Capture the cell that displays the provided text and extract its (X, Y) central coordinate. 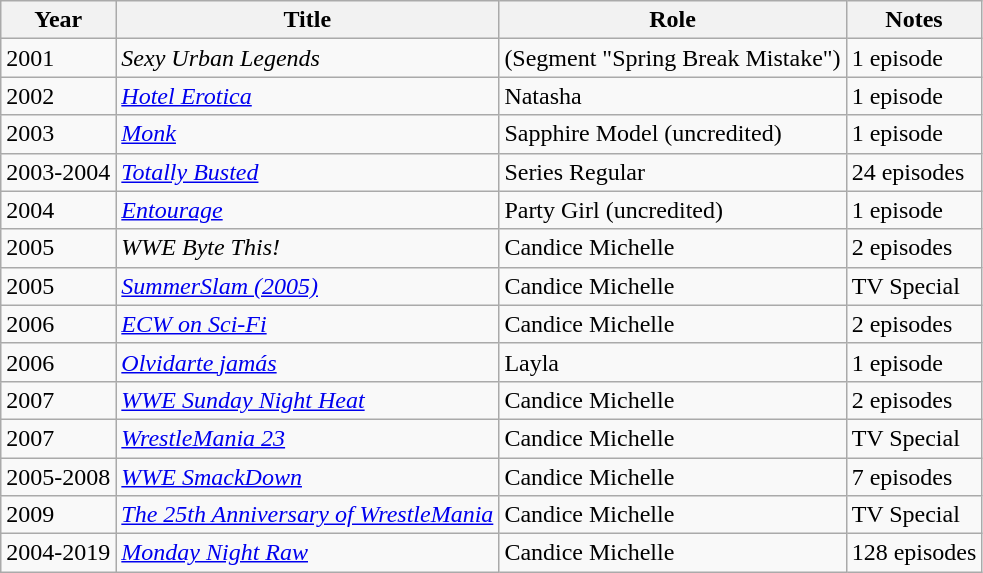
Party Girl (uncredited) (672, 210)
Layla (672, 362)
SummerSlam (2005) (308, 286)
WWE SmackDown (308, 477)
Monk (308, 134)
2004 (58, 210)
Notes (914, 20)
The 25th Anniversary of WrestleMania (308, 515)
WrestleMania 23 (308, 438)
Role (672, 20)
Natasha (672, 96)
Olvidarte jamás (308, 362)
Sexy Urban Legends (308, 58)
2004-2019 (58, 553)
Hotel Erotica (308, 96)
Sapphire Model (uncredited) (672, 134)
7 episodes (914, 477)
Monday Night Raw (308, 553)
2003-2004 (58, 172)
2002 (58, 96)
2009 (58, 515)
2003 (58, 134)
Title (308, 20)
WWE Sunday Night Heat (308, 400)
2005-2008 (58, 477)
128 episodes (914, 553)
Entourage (308, 210)
Year (58, 20)
(Segment "Spring Break Mistake") (672, 58)
ECW on Sci-Fi (308, 324)
24 episodes (914, 172)
Series Regular (672, 172)
2001 (58, 58)
WWE Byte This! (308, 248)
Totally Busted (308, 172)
